Extract the [x, y] coordinate from the center of the cell holding the provided text.  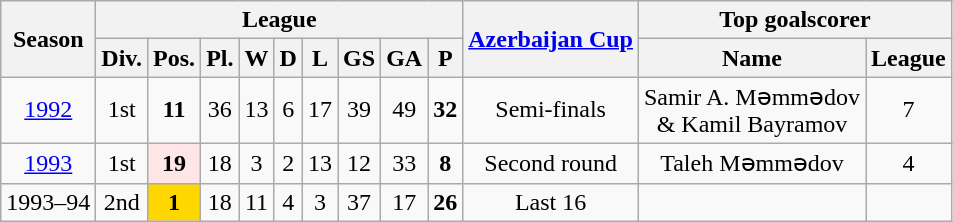
8 [446, 163]
32 [446, 110]
19 [174, 163]
12 [360, 163]
49 [404, 110]
2nd [122, 202]
Div. [122, 58]
7 [909, 110]
Pos. [174, 58]
6 [288, 110]
GA [404, 58]
39 [360, 110]
Season [48, 39]
Samir A. Məmmədov & Kamil Bayramov [752, 110]
2 [288, 163]
L [320, 58]
Pl. [220, 58]
1 [174, 202]
Taleh Məmmədov [752, 163]
33 [404, 163]
P [446, 58]
D [288, 58]
36 [220, 110]
37 [360, 202]
GS [360, 58]
Azerbaijan Cup [551, 39]
Semi-finals [551, 110]
Last 16 [551, 202]
1993 [48, 163]
Name [752, 58]
Second round [551, 163]
W [256, 58]
1993–94 [48, 202]
1992 [48, 110]
Top goalscorer [794, 20]
26 [446, 202]
